Extract the (x, y) coordinate from the center of the cell holding the provided text.  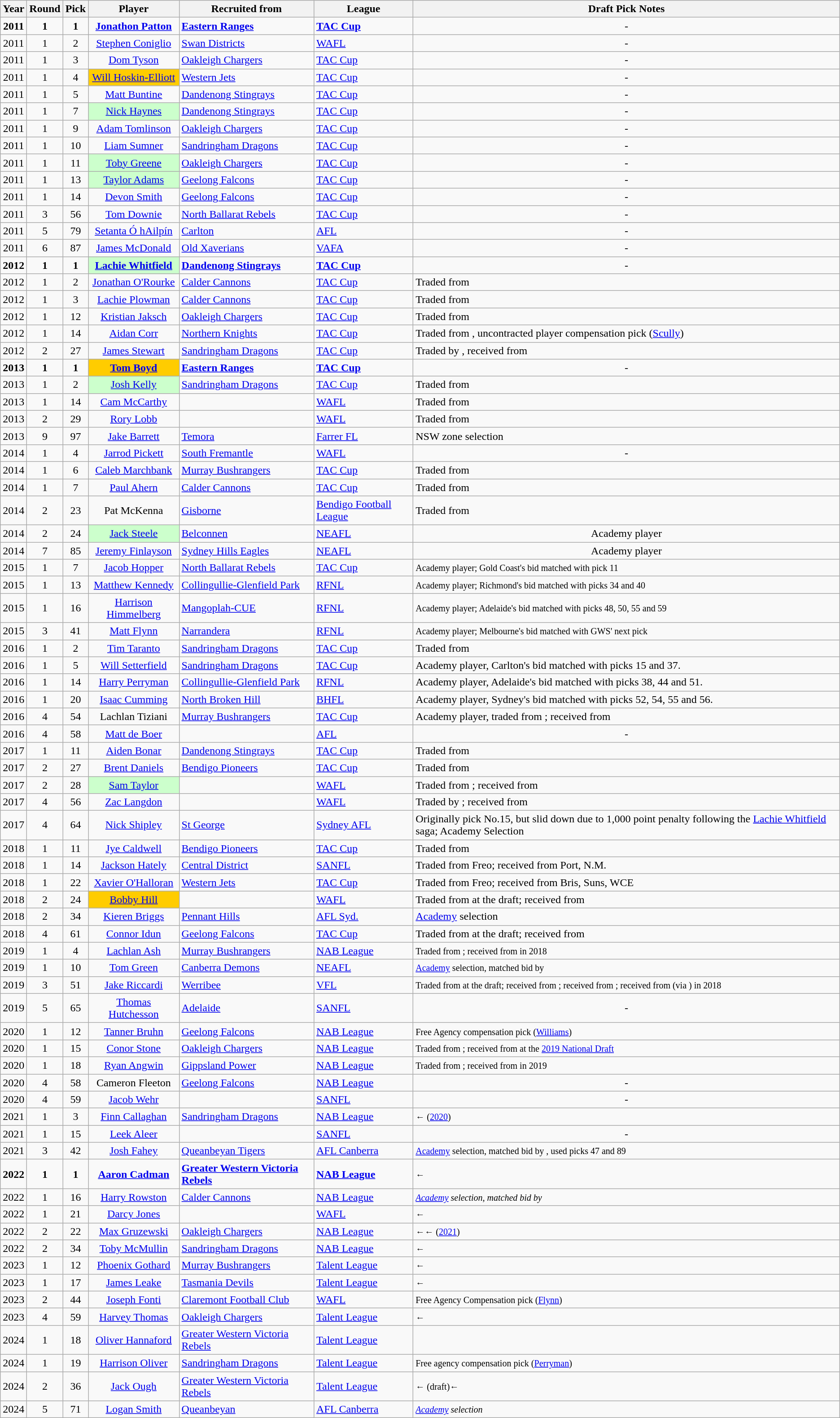
Aiden Bonar (134, 751)
Xavier O'Halloran (134, 882)
Year (13, 9)
Bendigo Football League (363, 511)
28 (75, 785)
Bobby Hill (134, 900)
League (363, 9)
Max Gruzewski (134, 1231)
41 (75, 631)
Claremont Football Club (246, 1299)
Traded by , received from (626, 351)
Academy selection, matched bid by , used picks 47 and 89 (626, 1151)
Thomas Hutchesson (134, 1008)
Werribee (246, 985)
Toby Greene (134, 162)
Traded from ; received from (626, 785)
Jarrod Pickett (134, 453)
23 (75, 511)
Gisborne (246, 511)
Jye Caldwell (134, 848)
Canberra Demons (246, 968)
Matthew Kennedy (134, 585)
Ryan Angwin (134, 1065)
Nick Haynes (134, 111)
Finn Callaghan (134, 1117)
Aidan Corr (134, 334)
Draft Pick Notes (626, 9)
Traded from , uncontracted player compensation pick (Scully) (626, 334)
Jake Riccardi (134, 985)
AFL Syd. (363, 917)
James McDonald (134, 248)
Academy player; Adelaide's bid matched with picks 48, 50, 55 and 59 (626, 608)
Harrison Himmelberg (134, 608)
VAFA (363, 248)
Free agency compensation pick (Perryman) (626, 1363)
Matt Flynn (134, 631)
Taylor Adams (134, 180)
Harry Rowston (134, 1197)
Lachlan Tiziani (134, 716)
Old Xaverians (246, 248)
Jack Steele (134, 534)
Mangoplah-CUE (246, 608)
Devon Smith (134, 197)
St George (246, 825)
Free Agency compensation pick (Williams) (626, 1031)
Lachie Whitfield (134, 265)
Jacob Wehr (134, 1100)
Originally pick No.15, but slid down due to 1,000 point penalty following the Lachie Whitfield saga; Academy Selection (626, 825)
Brent Daniels (134, 768)
Will Setterfield (134, 665)
Swan Districts (246, 43)
Academy player; Gold Coast's bid matched with pick 11 (626, 568)
Toby McMullin (134, 1248)
Kristian Jaksch (134, 316)
Jackson Hately (134, 865)
21 (75, 1214)
Adelaide (246, 1008)
Traded from ; received from at the 2019 National Draft (626, 1048)
Pat McKenna (134, 511)
Matt Buntine (134, 94)
South Fremantle (246, 453)
Liam Sumner (134, 145)
Free Agency Compensation pick (Flynn) (626, 1299)
Traded from at the draft; received from ; received from ; received from (via ) in 2018 (626, 985)
Josh Fahey (134, 1151)
Isaac Cumming (134, 699)
29 (75, 419)
79 (75, 231)
Tom Boyd (134, 368)
Aaron Cadman (134, 1174)
Paul Ahern (134, 487)
Cam McCarthy (134, 402)
Nick Shipley (134, 825)
James Leake (134, 1282)
Tasmania Devils (246, 1282)
James Stewart (134, 351)
19 (75, 1363)
Temora (246, 436)
Jacob Hopper (134, 568)
Stephen Coniglio (134, 43)
Pick (75, 9)
North Broken Hill (246, 699)
Academy player; Richmond's bid matched with picks 34 and 40 (626, 585)
Conor Stone (134, 1048)
Lachlan Ash (134, 951)
51 (75, 985)
Tom Green (134, 968)
Oliver Hannaford (134, 1339)
Traded from ; received from in 2019 (626, 1065)
Player (134, 9)
Lachie Plowman (134, 299)
Joseph Fonti (134, 1299)
Academy player, traded from ; received from (626, 716)
Harrison Oliver (134, 1363)
20 (75, 699)
Queanbeyan (246, 1409)
Jack Ough (134, 1386)
Academy player, Adelaide's bid matched with picks 38, 44 and 51. (626, 682)
Tim Taranto (134, 648)
Traded by ; received from (626, 802)
Tanner Bruhn (134, 1031)
← (2020) (626, 1117)
Matt de Boer (134, 733)
44 (75, 1299)
Belconnen (246, 534)
Zac Langdon (134, 802)
Rory Lobb (134, 419)
Will Hoskin-Elliott (134, 77)
Darcy Jones (134, 1214)
Jeremy Finlayson (134, 551)
71 (75, 1409)
Dom Tyson (134, 60)
Pennant Hills (246, 917)
Traded from Freo; received from Port, N.M. (626, 865)
Setanta Ó hAilpín (134, 231)
Gippsland Power (246, 1065)
Round (45, 9)
Harry Perryman (134, 682)
←← (2021) (626, 1231)
Tom Downie (134, 214)
64 (75, 825)
Jonathon Patton (134, 26)
Jonathan O'Rourke (134, 282)
Academy player, Sydney's bid matched with picks 52, 54, 55 and 56. (626, 699)
Sydney Hills Eagles (246, 551)
Academy player, Carlton's bid matched with picks 15 and 37. (626, 665)
Traded from Freo; received from Bris, Suns, WCE (626, 882)
85 (75, 551)
Connor Idun (134, 934)
Sydney AFL (363, 825)
Adam Tomlinson (134, 128)
Northern Knights (246, 334)
Caleb Marchbank (134, 470)
Harvey Thomas (134, 1317)
VFL (363, 985)
BHFL (363, 699)
87 (75, 248)
Farrer FL (363, 436)
Central District (246, 865)
17 (75, 1282)
36 (75, 1386)
Josh Kelly (134, 385)
Queanbeyan Tigers (246, 1151)
54 (75, 716)
Traded from ; received from in 2018 (626, 951)
42 (75, 1151)
← (draft)← (626, 1386)
97 (75, 436)
Recruited from (246, 9)
Academy player; Melbourne's bid matched with GWS' next pick (626, 631)
Logan Smith (134, 1409)
65 (75, 1008)
Carlton (246, 231)
Narrandera (246, 631)
Cameron Fleeton (134, 1082)
61 (75, 934)
NSW zone selection (626, 436)
Sam Taylor (134, 785)
Jake Barrett (134, 436)
Leek Aleer (134, 1134)
Phoenix Gothard (134, 1265)
Kieren Briggs (134, 917)
